For the text-containing cell, return its midpoint in (X, Y) coordinate format. 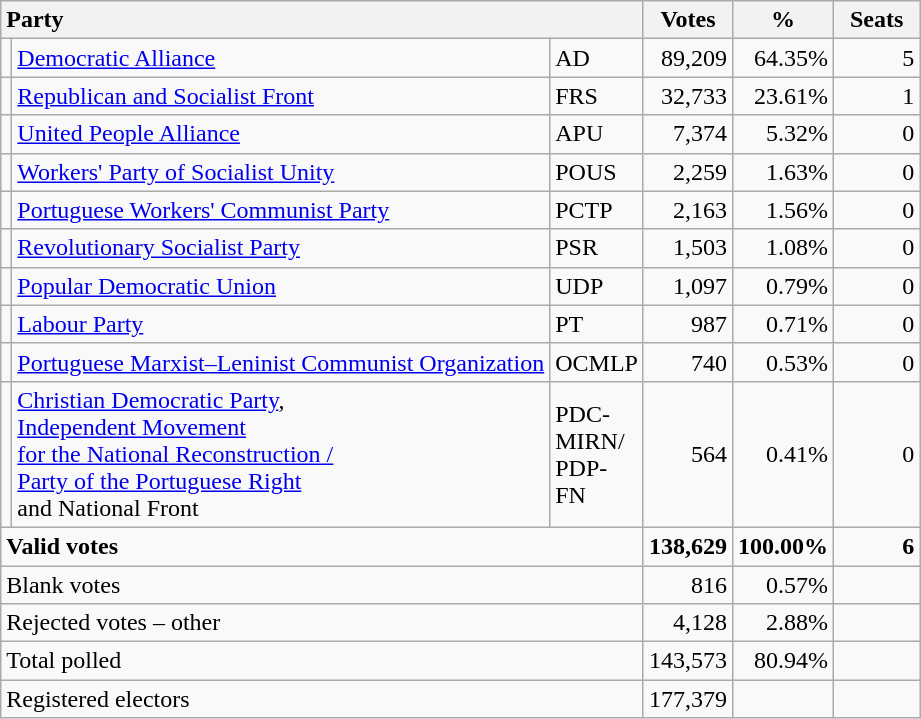
0.53% (784, 362)
Republican and Socialist Front (281, 96)
564 (688, 454)
177,379 (688, 699)
Revolutionary Socialist Party (281, 248)
Votes (688, 20)
FRS (597, 96)
64.35% (784, 58)
Total polled (322, 661)
1 (877, 96)
APU (597, 134)
816 (688, 585)
Registered electors (322, 699)
100.00% (784, 546)
United People Alliance (281, 134)
1,503 (688, 248)
Labour Party (281, 324)
% (784, 20)
Party (322, 20)
OCMLP (597, 362)
Workers' Party of Socialist Unity (281, 172)
740 (688, 362)
4,128 (688, 623)
32,733 (688, 96)
Seats (877, 20)
1,097 (688, 286)
0.71% (784, 324)
80.94% (784, 661)
0.57% (784, 585)
PSR (597, 248)
PCTP (597, 210)
PT (597, 324)
Democratic Alliance (281, 58)
0.79% (784, 286)
Blank votes (322, 585)
Christian Democratic Party,Independent Movementfor the National Reconstruction /Party of the Portuguese Rightand National Front (281, 454)
2,163 (688, 210)
5.32% (784, 134)
89,209 (688, 58)
1.56% (784, 210)
2,259 (688, 172)
Portuguese Workers' Communist Party (281, 210)
6 (877, 546)
1.63% (784, 172)
1.08% (784, 248)
Portuguese Marxist–Leninist Communist Organization (281, 362)
AD (597, 58)
0.41% (784, 454)
UDP (597, 286)
5 (877, 58)
PDC-MIRN/PDP-FN (597, 454)
143,573 (688, 661)
987 (688, 324)
23.61% (784, 96)
2.88% (784, 623)
138,629 (688, 546)
POUS (597, 172)
7,374 (688, 134)
Popular Democratic Union (281, 286)
Rejected votes – other (322, 623)
Valid votes (322, 546)
